Scan for the cell matching the given text and deliver its (X, Y) coordinate at center. 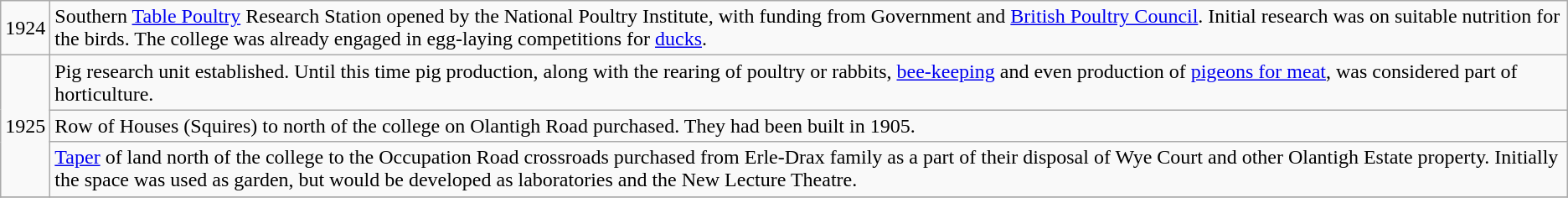
Row of Houses (Squires) to north of the college on Olantigh Road purchased. They had been built in 1905. (809, 126)
1924 (25, 29)
1925 (25, 126)
